Return the [X, Y] coordinate for the center point of the cell that contains the specified text.  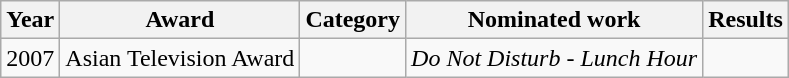
Category [353, 20]
Award [180, 20]
Nominated work [554, 20]
Results [746, 20]
Do Not Disturb - Lunch Hour [554, 58]
Year [30, 20]
2007 [30, 58]
Asian Television Award [180, 58]
